Determine the (X, Y) coordinate at the center of the cell enclosing the given text.  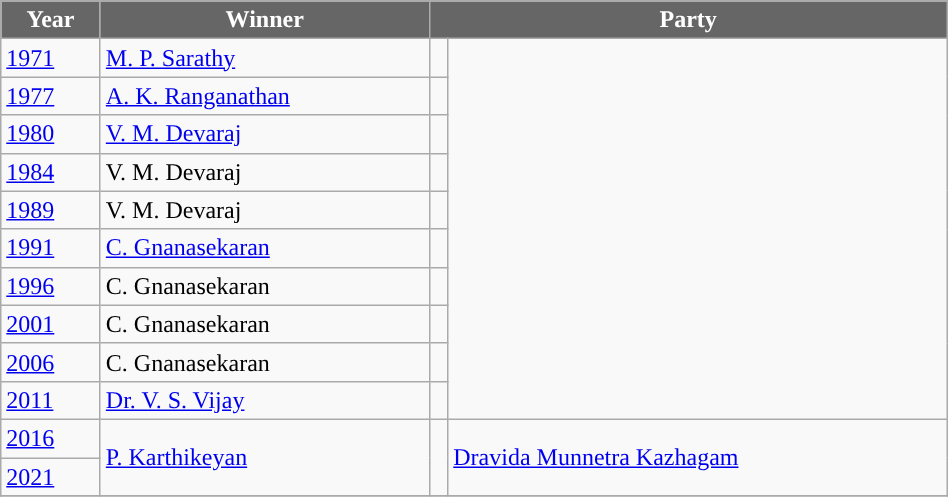
2006 (51, 362)
A. K. Ranganathan (264, 96)
2011 (51, 400)
Party (688, 20)
Dr. V. S. Vijay (264, 400)
Year (51, 20)
2016 (51, 438)
1996 (51, 286)
1980 (51, 134)
1991 (51, 248)
1984 (51, 172)
1977 (51, 96)
1971 (51, 58)
1989 (51, 210)
M. P. Sarathy (264, 58)
P. Karthikeyan (264, 457)
2001 (51, 324)
2021 (51, 477)
Dravida Munnetra Kazhagam (698, 457)
Winner (264, 20)
